From the cell containing the given text, extract its center point as (x, y) coordinate. 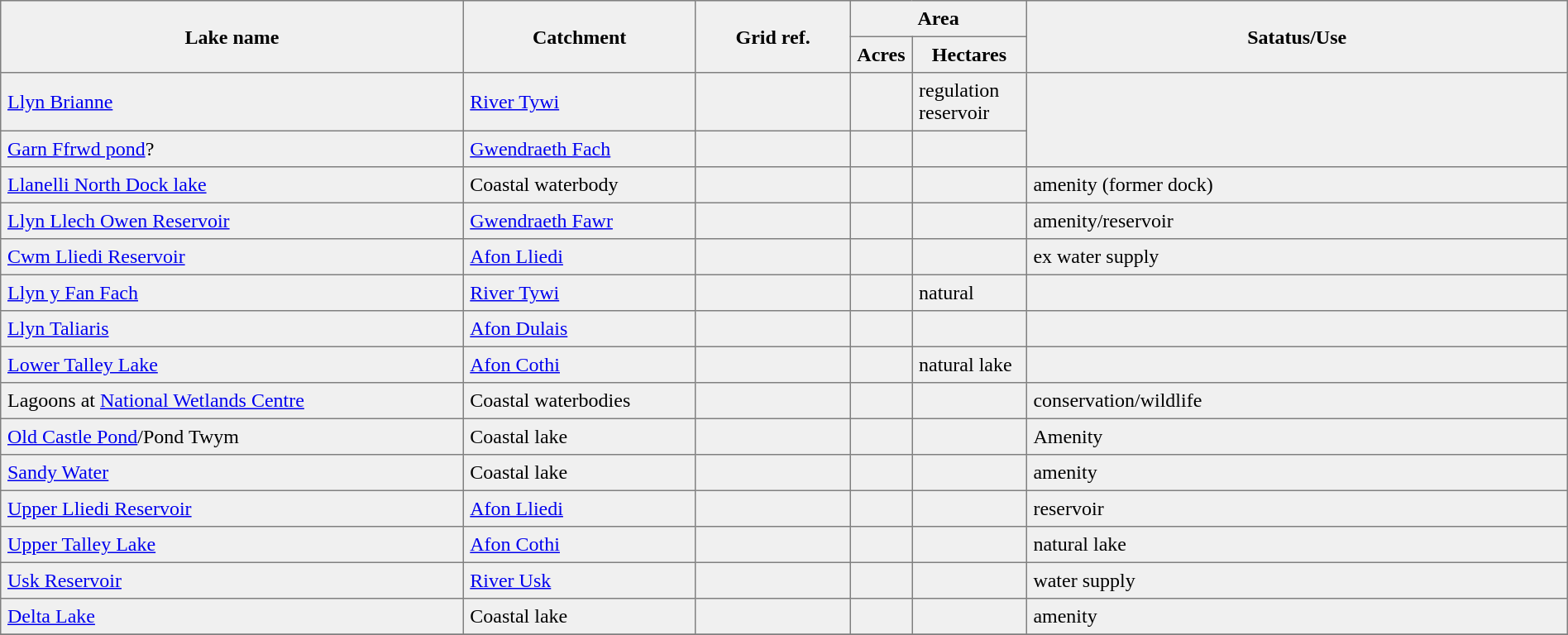
Lagoons at National Wetlands Centre (232, 401)
Area (938, 19)
Afon Dulais (579, 329)
Catchment (579, 36)
Usk Reservoir (232, 580)
ex water supply (1297, 257)
Hectares (969, 55)
River Usk (579, 580)
Garn Ffrwd pond? (232, 149)
water supply (1297, 580)
Cwm Lliedi Reservoir (232, 257)
Llyn Taliaris (232, 329)
regulation reservoir (969, 102)
amenity/reservoir (1297, 221)
Llyn y Fan Fach (232, 293)
Upper Lliedi Reservoir (232, 508)
amenity (former dock) (1297, 185)
Acres (882, 55)
Upper Talley Lake (232, 545)
Sandy Water (232, 473)
Lake name (232, 36)
Gwendraeth Fawr (579, 221)
Amenity (1297, 437)
reservoir (1297, 508)
Gwendraeth Fach (579, 149)
Llyn Brianne (232, 102)
Old Castle Pond/Pond Twym (232, 437)
Lower Talley Lake (232, 365)
Grid ref. (772, 36)
Llyn Llech Owen Reservoir (232, 221)
Delta Lake (232, 617)
Coastal waterbody (579, 185)
conservation/wildlife (1297, 401)
Satatus/Use (1297, 36)
Llanelli North Dock lake (232, 185)
natural (969, 293)
Coastal waterbodies (579, 401)
